Identify which cell holds the provided text, then report its [X, Y] central coordinate. 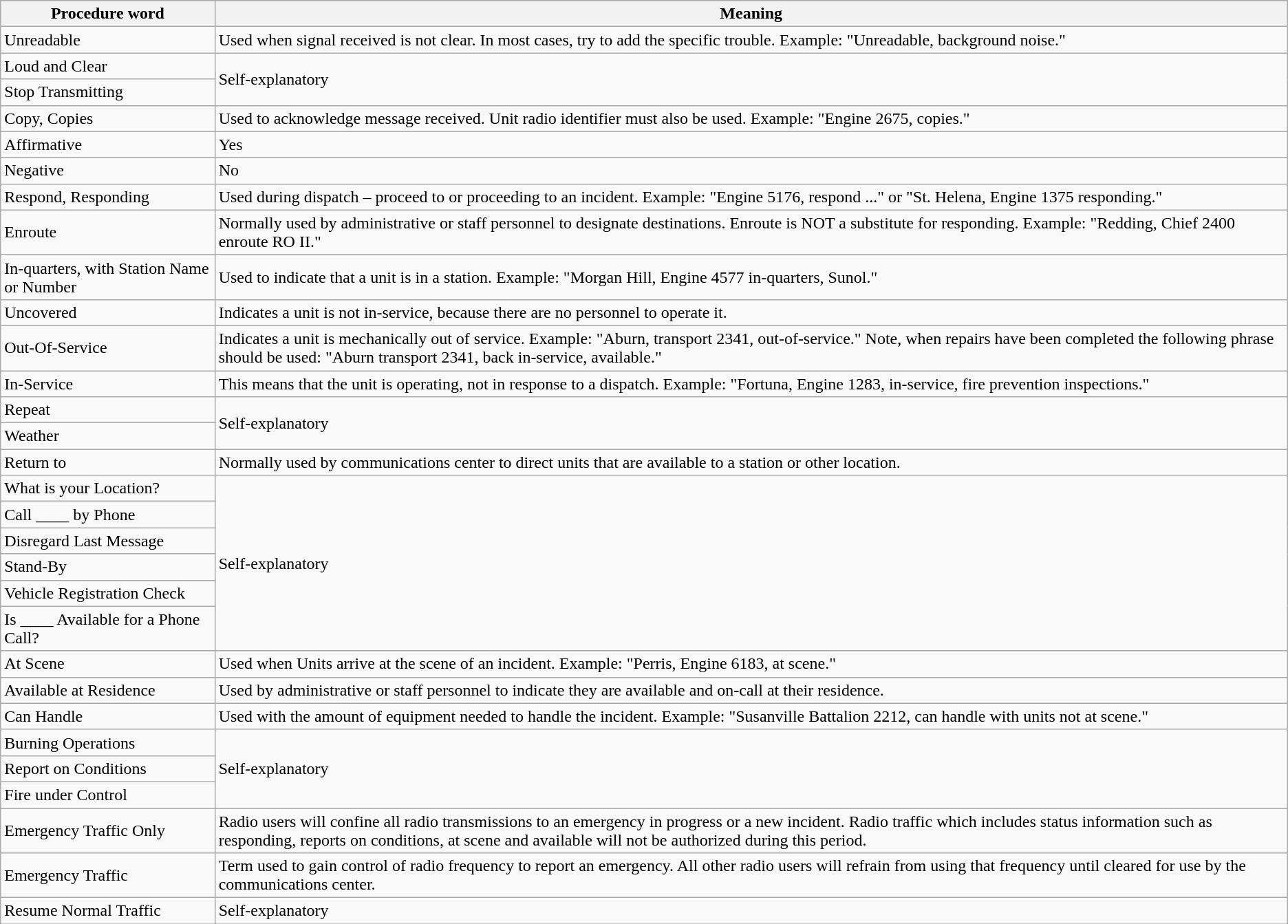
Unreadable [107, 40]
Fire under Control [107, 795]
Yes [751, 144]
Weather [107, 436]
Copy, Copies [107, 118]
Burning Operations [107, 742]
Affirmative [107, 144]
Report on Conditions [107, 769]
Used by administrative or staff personnel to indicate they are available and on-call at their residence. [751, 690]
Repeat [107, 410]
What is your Location? [107, 488]
At Scene [107, 664]
No [751, 171]
Vehicle Registration Check [107, 593]
Used to indicate that a unit is in a station. Example: "Morgan Hill, Engine 4577 in-quarters, Sunol." [751, 277]
Used when Units arrive at the scene of an incident. Example: "Perris, Engine 6183, at scene." [751, 664]
Out-Of-Service [107, 348]
This means that the unit is operating, not in response to a dispatch. Example: "Fortuna, Engine 1283, in-service, fire prevention inspections." [751, 383]
Negative [107, 171]
Procedure word [107, 14]
Is ____ Available for a Phone Call? [107, 629]
Enroute [107, 233]
Available at Residence [107, 690]
Loud and Clear [107, 66]
Stop Transmitting [107, 92]
Used during dispatch – proceed to or proceeding to an incident. Example: "Engine 5176, respond ..." or "St. Helena, Engine 1375 responding." [751, 197]
Call ____ by Phone [107, 515]
Used to acknowledge message received. Unit radio identifier must also be used. Example: "Engine 2675, copies." [751, 118]
Can Handle [107, 716]
Stand-By [107, 567]
In-quarters, with Station Name or Number [107, 277]
Normally used by communications center to direct units that are available to a station or other location. [751, 462]
Emergency Traffic [107, 875]
Indicates a unit is not in-service, because there are no personnel to operate it. [751, 312]
Resume Normal Traffic [107, 911]
Used with the amount of equipment needed to handle the incident. Example: "Susanville Battalion 2212, can handle with units not at scene." [751, 716]
Uncovered [107, 312]
Used when signal received is not clear. In most cases, try to add the specific trouble. Example: "Unreadable, background noise." [751, 40]
In-Service [107, 383]
Disregard Last Message [107, 541]
Meaning [751, 14]
Return to [107, 462]
Respond, Responding [107, 197]
Emergency Traffic Only [107, 830]
